Find where the given text appears and provide that cell's center as [x, y] coordinate. 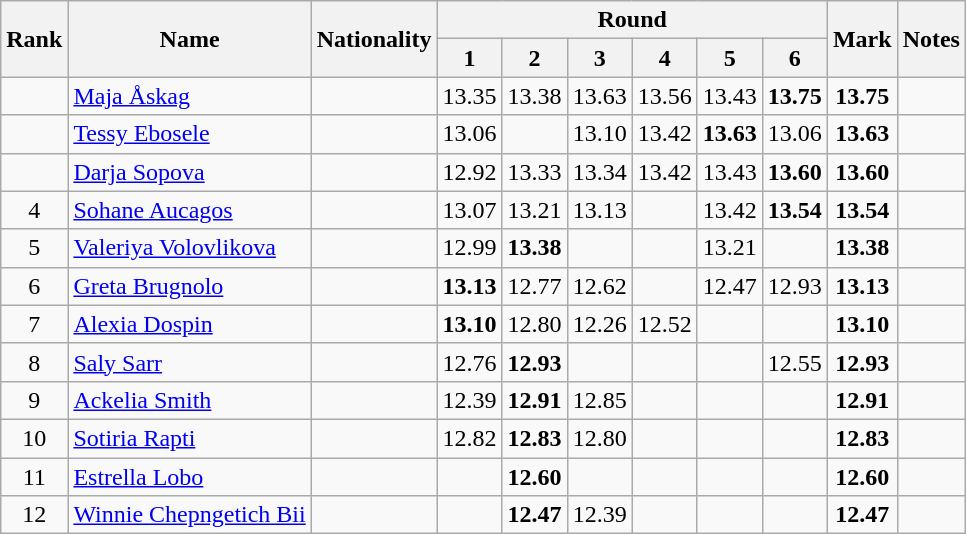
Sotiria Rapti [190, 438]
Tessy Ebosele [190, 134]
Rank [34, 39]
Estrella Lobo [190, 477]
12.52 [664, 324]
Ackelia Smith [190, 400]
12.82 [470, 438]
11 [34, 477]
12 [34, 515]
Saly Sarr [190, 362]
12.99 [470, 248]
7 [34, 324]
13.34 [600, 172]
12.55 [794, 362]
Nationality [374, 39]
Winnie Chepngetich Bii [190, 515]
2 [534, 58]
3 [600, 58]
Round [632, 20]
Mark [862, 39]
Greta Brugnolo [190, 286]
Valeriya Volovlikova [190, 248]
12.77 [534, 286]
Notes [931, 39]
12.85 [600, 400]
9 [34, 400]
Name [190, 39]
Sohane Aucagos [190, 210]
10 [34, 438]
13.56 [664, 96]
8 [34, 362]
Maja Åskag [190, 96]
12.92 [470, 172]
13.33 [534, 172]
Darja Sopova [190, 172]
13.35 [470, 96]
12.62 [600, 286]
1 [470, 58]
13.07 [470, 210]
Alexia Dospin [190, 324]
12.76 [470, 362]
12.26 [600, 324]
